Detect which cell encompasses the target text, then output its [x, y] center coordinate. 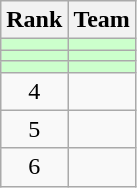
4 [34, 91]
6 [34, 167]
5 [34, 129]
Rank [34, 20]
Team [102, 20]
